Identify which cell holds the provided text, then report its (x, y) central coordinate. 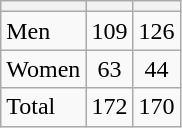
63 (110, 69)
Women (44, 69)
126 (156, 31)
Men (44, 31)
Total (44, 107)
172 (110, 107)
44 (156, 69)
109 (110, 31)
170 (156, 107)
